Scan for the cell matching the given text and deliver its [x, y] coordinate at center. 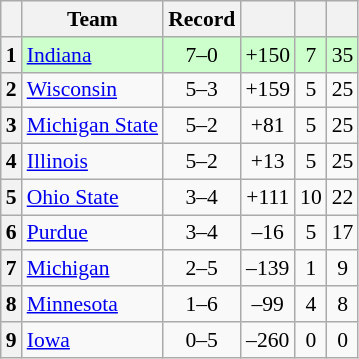
5–3 [202, 90]
Team [92, 19]
Michigan [92, 269]
2–5 [202, 269]
Ohio State [92, 197]
6 [12, 233]
–99 [268, 304]
+81 [268, 126]
Illinois [92, 162]
Wisconsin [92, 90]
–260 [268, 340]
+13 [268, 162]
Purdue [92, 233]
+159 [268, 90]
Minnesota [92, 304]
17 [343, 233]
0–5 [202, 340]
7–0 [202, 55]
Michigan State [92, 126]
+111 [268, 197]
–16 [268, 233]
–139 [268, 269]
22 [343, 197]
Record [202, 19]
2 [12, 90]
3 [12, 126]
10 [311, 197]
35 [343, 55]
Indiana [92, 55]
Iowa [92, 340]
1–6 [202, 304]
+150 [268, 55]
